Capture the cell that displays the provided text and extract its (X, Y) central coordinate. 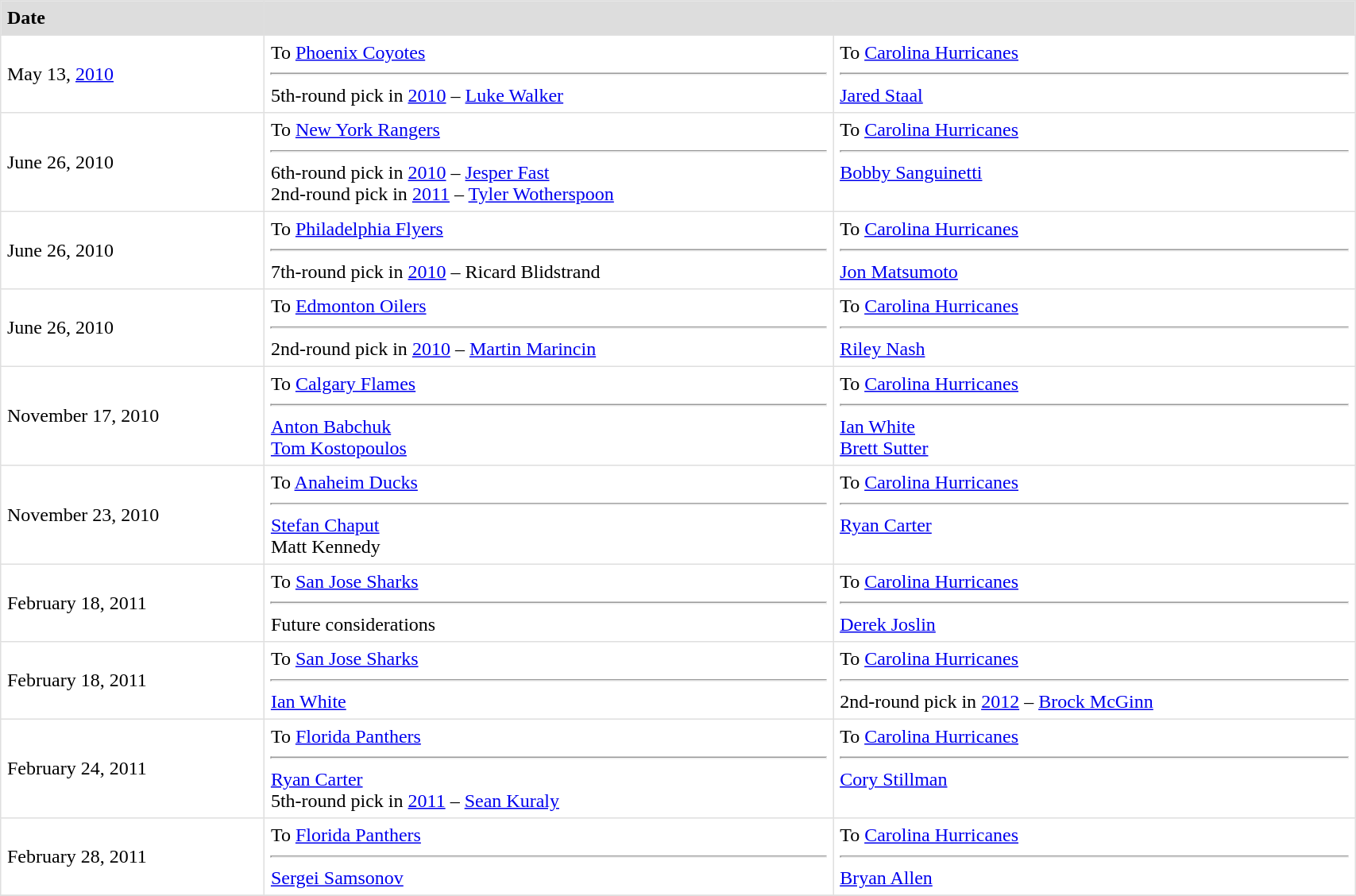
To Calgary Flames Anton BabchukTom Kostopoulos (549, 415)
To Carolina Hurricanes Bryan Allen (1095, 857)
To Philadelphia Flyers 7th-round pick in 2010 – Ricard Blidstrand (549, 250)
To Carolina Hurricanes Derek Joslin (1095, 603)
To Carolina Hurricanes Cory Stillman (1095, 768)
To Carolina Hurricanes Riley Nash (1095, 328)
To Carolina Hurricanes Jon Matsumoto (1095, 250)
To Edmonton Oilers 2nd-round pick in 2010 – Martin Marincin (549, 328)
November 17, 2010 (133, 415)
Date (133, 18)
To Carolina Hurricanes 2nd-round pick in 2012 – Brock McGinn (1095, 681)
February 24, 2011 (133, 768)
To San Jose Sharks Future considerations (549, 603)
To Carolina Hurricanes Jared Staal (1095, 74)
May 13, 2010 (133, 74)
November 23, 2010 (133, 515)
To Florida Panthers Sergei Samsonov (549, 857)
To New York Rangers 6th-round pick in 2010 – Jesper Fast2nd-round pick in 2011 – Tyler Wotherspoon (549, 162)
To San Jose Sharks Ian White (549, 681)
To Carolina Hurricanes Ryan Carter (1095, 515)
To Florida Panthers Ryan Carter5th-round pick in 2011 – Sean Kuraly (549, 768)
February 28, 2011 (133, 857)
To Carolina Hurricanes Bobby Sanguinetti (1095, 162)
To Phoenix Coyotes 5th-round pick in 2010 – Luke Walker (549, 74)
To Carolina Hurricanes Ian WhiteBrett Sutter (1095, 415)
To Anaheim Ducks Stefan ChaputMatt Kennedy (549, 515)
